Return the [x, y] coordinate for the center point of the cell that contains the specified text.  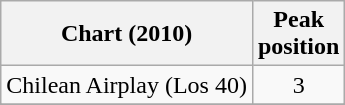
Chart (2010) [127, 34]
3 [298, 85]
Chilean Airplay (Los 40) [127, 85]
Peakposition [298, 34]
